Extract the [x, y] coordinate from the center of the cell holding the provided text.  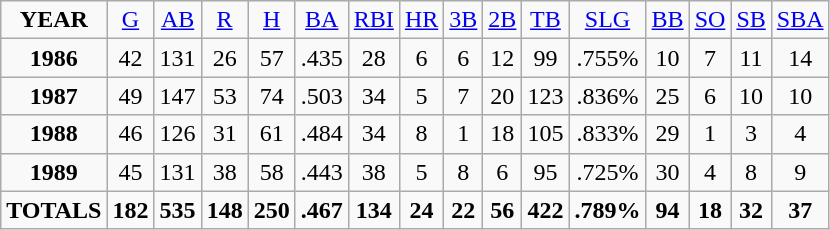
.435 [322, 58]
SLG [608, 20]
SO [710, 20]
148 [224, 210]
YEAR [54, 20]
12 [502, 58]
94 [668, 210]
.443 [322, 172]
422 [546, 210]
250 [272, 210]
1987 [54, 96]
147 [178, 96]
.789% [608, 210]
56 [502, 210]
.725% [608, 172]
3B [464, 20]
45 [130, 172]
9 [800, 172]
.467 [322, 210]
H [272, 20]
24 [421, 210]
11 [751, 58]
RBI [374, 20]
74 [272, 96]
TOTALS [54, 210]
28 [374, 58]
.836% [608, 96]
46 [130, 134]
57 [272, 58]
TB [546, 20]
SBA [800, 20]
.833% [608, 134]
2B [502, 20]
29 [668, 134]
535 [178, 210]
14 [800, 58]
.755% [608, 58]
1988 [54, 134]
105 [546, 134]
25 [668, 96]
61 [272, 134]
.484 [322, 134]
1989 [54, 172]
SB [751, 20]
182 [130, 210]
.503 [322, 96]
22 [464, 210]
32 [751, 210]
1986 [54, 58]
58 [272, 172]
30 [668, 172]
49 [130, 96]
20 [502, 96]
123 [546, 96]
BB [668, 20]
G [130, 20]
99 [546, 58]
3 [751, 134]
134 [374, 210]
26 [224, 58]
42 [130, 58]
95 [546, 172]
BA [322, 20]
R [224, 20]
AB [178, 20]
37 [800, 210]
HR [421, 20]
31 [224, 134]
126 [178, 134]
53 [224, 96]
